Return [x, y] of the center of cell containing provided text 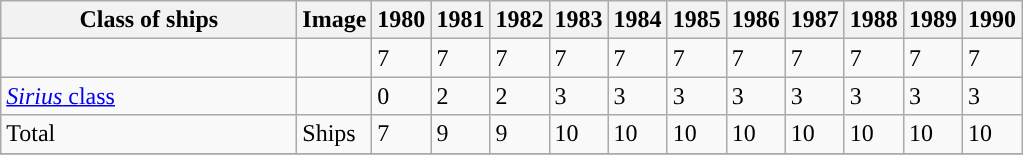
1986 [756, 20]
1985 [696, 20]
0 [402, 96]
Ships [334, 134]
1983 [578, 20]
1988 [874, 20]
1984 [638, 20]
1990 [992, 20]
Image [334, 20]
1980 [402, 20]
Total [149, 134]
1981 [460, 20]
Class of ships [149, 20]
Sirius class [149, 96]
1987 [814, 20]
1982 [520, 20]
1989 [932, 20]
